For the text-containing cell, return its midpoint in [X, Y] coordinate format. 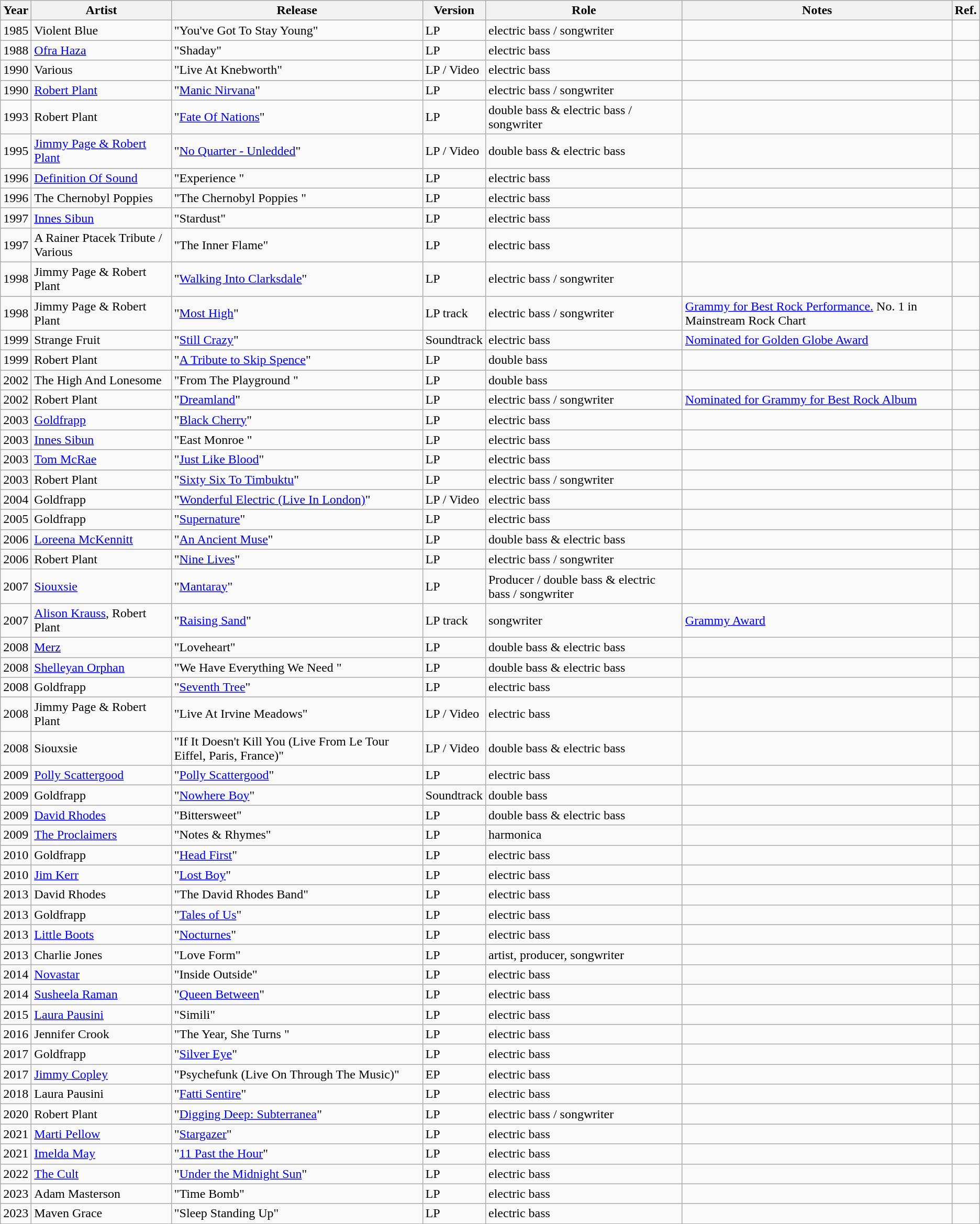
"Fatti Sentire" [297, 1094]
"Psychefunk (Live On Through The Music)" [297, 1074]
Alison Krauss, Robert Plant [102, 620]
Merz [102, 647]
"Nocturnes" [297, 934]
"Sixty Six To Timbuktu" [297, 480]
2016 [16, 1034]
"Experience " [297, 178]
Jimmy Copley [102, 1074]
The Chernobyl Poppies [102, 198]
The Cult [102, 1174]
Polly Scattergood [102, 775]
Tom McRae [102, 460]
"Nowhere Boy" [297, 795]
Maven Grace [102, 1214]
"Mantaray" [297, 586]
"Sleep Standing Up" [297, 1214]
Ofra Haza [102, 50]
Novastar [102, 974]
A Rainer Ptacek Tribute / Various [102, 245]
1985 [16, 30]
double bass & electric bass / songwriter [584, 117]
"Loveheart" [297, 647]
2018 [16, 1094]
"Just Like Blood" [297, 460]
Adam Masterson [102, 1194]
"Silver Eye" [297, 1054]
2015 [16, 1014]
EP [454, 1074]
"From The Playground " [297, 380]
"Dreamland" [297, 400]
"Love Form" [297, 954]
"Bittersweet" [297, 815]
Release [297, 10]
Strange Fruit [102, 340]
Susheela Raman [102, 994]
"Raising Sand" [297, 620]
2005 [16, 519]
artist, producer, songwriter [584, 954]
Loreena McKennitt [102, 539]
The Proclaimers [102, 835]
Various [102, 70]
"Fate Of Nations" [297, 117]
"Wonderful Electric (Live In London)" [297, 499]
"Black Cherry" [297, 420]
1988 [16, 50]
"We Have Everything We Need " [297, 667]
Role [584, 10]
Definition Of Sound [102, 178]
1993 [16, 117]
Ref. [965, 10]
2020 [16, 1114]
"Live At Knebworth" [297, 70]
Little Boots [102, 934]
"Under the Midnight Sun" [297, 1174]
harmonica [584, 835]
Imelda May [102, 1154]
"Live At Irvine Meadows" [297, 714]
"If It Doesn't Kill You (Live From Le Tour Eiffel, Paris, France)" [297, 749]
"Walking Into Clarksdale" [297, 279]
"The David Rhodes Band" [297, 895]
"Digging Deep: Subterranea" [297, 1114]
Violent Blue [102, 30]
Charlie Jones [102, 954]
2004 [16, 499]
"A Tribute to Skip Spence" [297, 360]
Artist [102, 10]
Jim Kerr [102, 875]
"Seventh Tree" [297, 687]
songwriter [584, 620]
1995 [16, 151]
"Simili" [297, 1014]
"Time Bomb" [297, 1194]
Nominated for Grammy for Best Rock Album [817, 400]
"The Inner Flame" [297, 245]
Grammy for Best Rock Performance. No. 1 in Mainstream Rock Chart [817, 313]
"The Chernobyl Poppies " [297, 198]
Shelleyan Orphan [102, 667]
"Manic Nirvana" [297, 90]
"Polly Scattergood" [297, 775]
"Stardust" [297, 218]
"Inside Outside" [297, 974]
Producer / double bass & electric bass / songwriter [584, 586]
"Supernature" [297, 519]
The High And Lonesome [102, 380]
"11 Past the Hour" [297, 1154]
"Shaday" [297, 50]
"Head First" [297, 855]
"No Quarter - Unledded" [297, 151]
"The Year, She Turns " [297, 1034]
"Notes & Rhymes" [297, 835]
Nominated for Golden Globe Award [817, 340]
"Tales of Us" [297, 915]
"You've Got To Stay Young" [297, 30]
"Most High" [297, 313]
Notes [817, 10]
"Still Crazy" [297, 340]
Grammy Award [817, 620]
"East Monroe " [297, 440]
"Stargazer" [297, 1134]
Version [454, 10]
"Lost Boy" [297, 875]
"An Ancient Muse" [297, 539]
"Nine Lives" [297, 559]
Marti Pellow [102, 1134]
Jennifer Crook [102, 1034]
"Queen Between" [297, 994]
2022 [16, 1174]
Year [16, 10]
